Locate the cell with the specified text and output its [x, y] center coordinate. 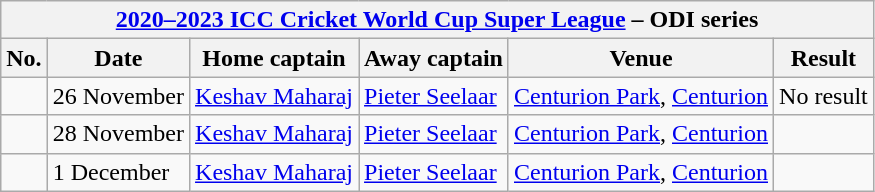
No result [824, 96]
Result [824, 58]
Home captain [274, 58]
Away captain [434, 58]
26 November [118, 96]
No. [24, 58]
1 December [118, 172]
2020–2023 ICC Cricket World Cup Super League – ODI series [438, 20]
Date [118, 58]
28 November [118, 134]
Venue [640, 58]
